Search for the cell housing the specified text and yield its [X, Y] center coordinate. 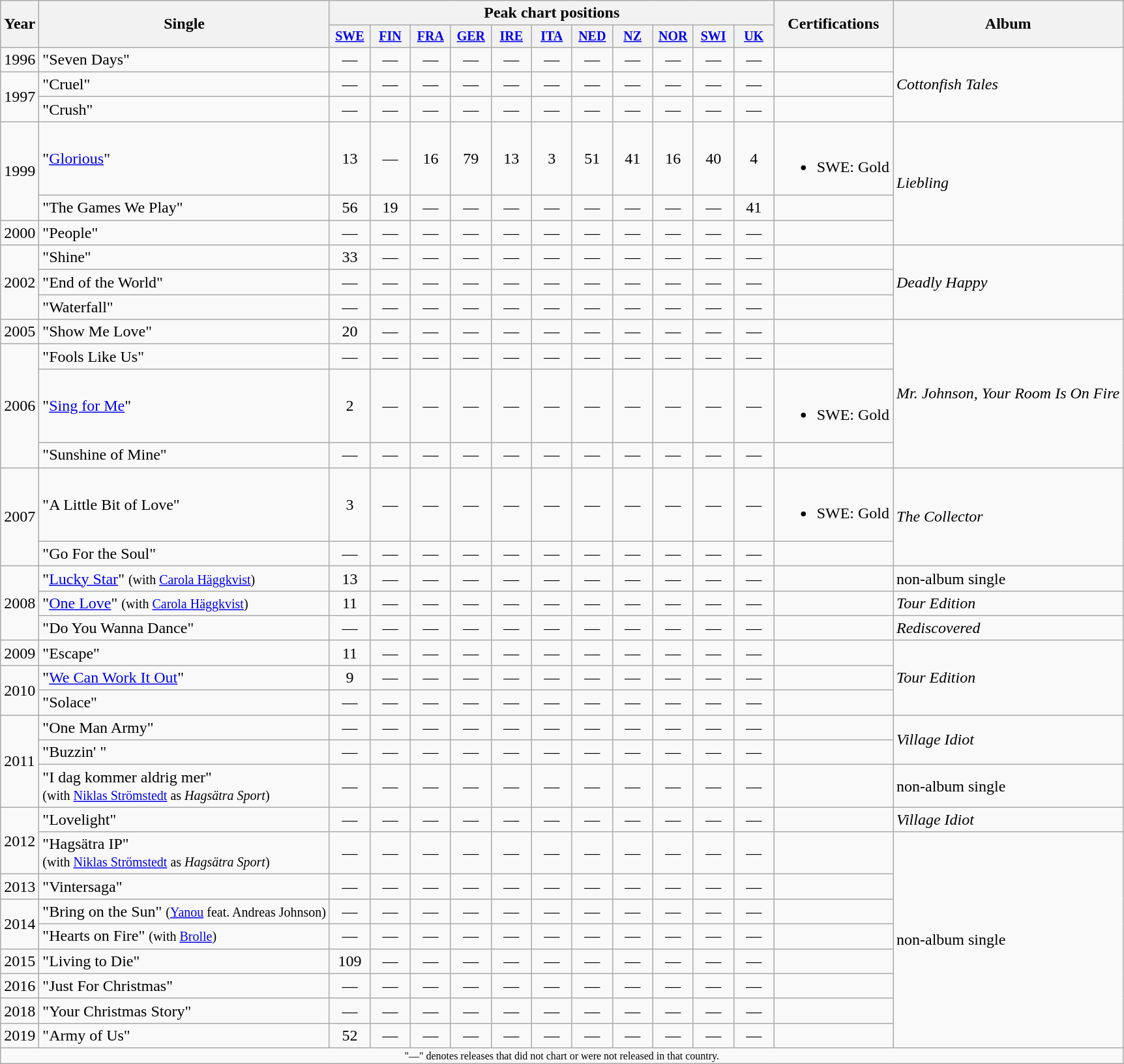
2012 [20, 841]
"One Love" (with Carola Häggkvist) [185, 603]
"Living to Die" [185, 961]
Cottonfish Tales [1008, 84]
"Crush" [185, 109]
SWI [713, 37]
GER [471, 37]
"Go For the Soul" [185, 554]
"Sunshine of Mine" [185, 455]
"We Can Work It Out" [185, 677]
"Hearts on Fire" (with Brolle) [185, 936]
9 [349, 677]
"Buzzin' " [185, 752]
"Solace" [185, 703]
"Show Me Love" [185, 332]
2009 [20, 653]
ITA [552, 37]
"Glorious" [185, 158]
2007 [20, 516]
IRE [511, 37]
"People" [185, 233]
"Seven Days" [185, 59]
Liebling [1008, 183]
"Your Christmas Story" [185, 1011]
"The Games We Play" [185, 208]
"Hagsätra IP" (with Niklas Strömstedt as Hagsätra Sport) [185, 853]
SWE [349, 37]
"Lucky Star" (with Carola Häggkvist) [185, 578]
Album [1008, 24]
"Just For Christmas" [185, 986]
"Cruel" [185, 84]
Certifications [833, 24]
FIN [390, 37]
"Army of Us" [185, 1035]
51 [592, 158]
"I dag kommer aldrig mer" (with Niklas Strömstedt as Hagsätra Sport) [185, 786]
The Collector [1008, 516]
NOR [673, 37]
1999 [20, 171]
Rediscovered [1008, 628]
"Do You Wanna Dance" [185, 628]
2010 [20, 690]
19 [390, 208]
"Escape" [185, 653]
"Bring on the Sun" (Yanou feat. Andreas Johnson) [185, 911]
2008 [20, 603]
Mr. Johnson, Your Room Is On Fire [1008, 394]
2015 [20, 961]
2 [349, 406]
"Waterfall" [185, 307]
Peak chart positions [552, 13]
Year [20, 24]
"End of the World" [185, 282]
79 [471, 158]
2000 [20, 233]
"Vintersaga" [185, 887]
UK [754, 37]
Single [185, 24]
"Fools Like Us" [185, 357]
"A Little Bit of Love" [185, 505]
109 [349, 961]
"Sing for Me" [185, 406]
4 [754, 158]
2005 [20, 332]
2013 [20, 887]
"Shine" [185, 258]
56 [349, 208]
2018 [20, 1011]
40 [713, 158]
"One Man Army" [185, 728]
1997 [20, 96]
NED [592, 37]
"—" denotes releases that did not chart or were not released in that country. [562, 1056]
1996 [20, 59]
FRA [430, 37]
20 [349, 332]
33 [349, 258]
"Lovelight" [185, 820]
2016 [20, 986]
2011 [20, 761]
2002 [20, 282]
Deadly Happy [1008, 282]
2006 [20, 406]
NZ [632, 37]
2014 [20, 924]
2019 [20, 1035]
52 [349, 1035]
